Return the [x, y] coordinate for the center point of the cell that contains the specified text.  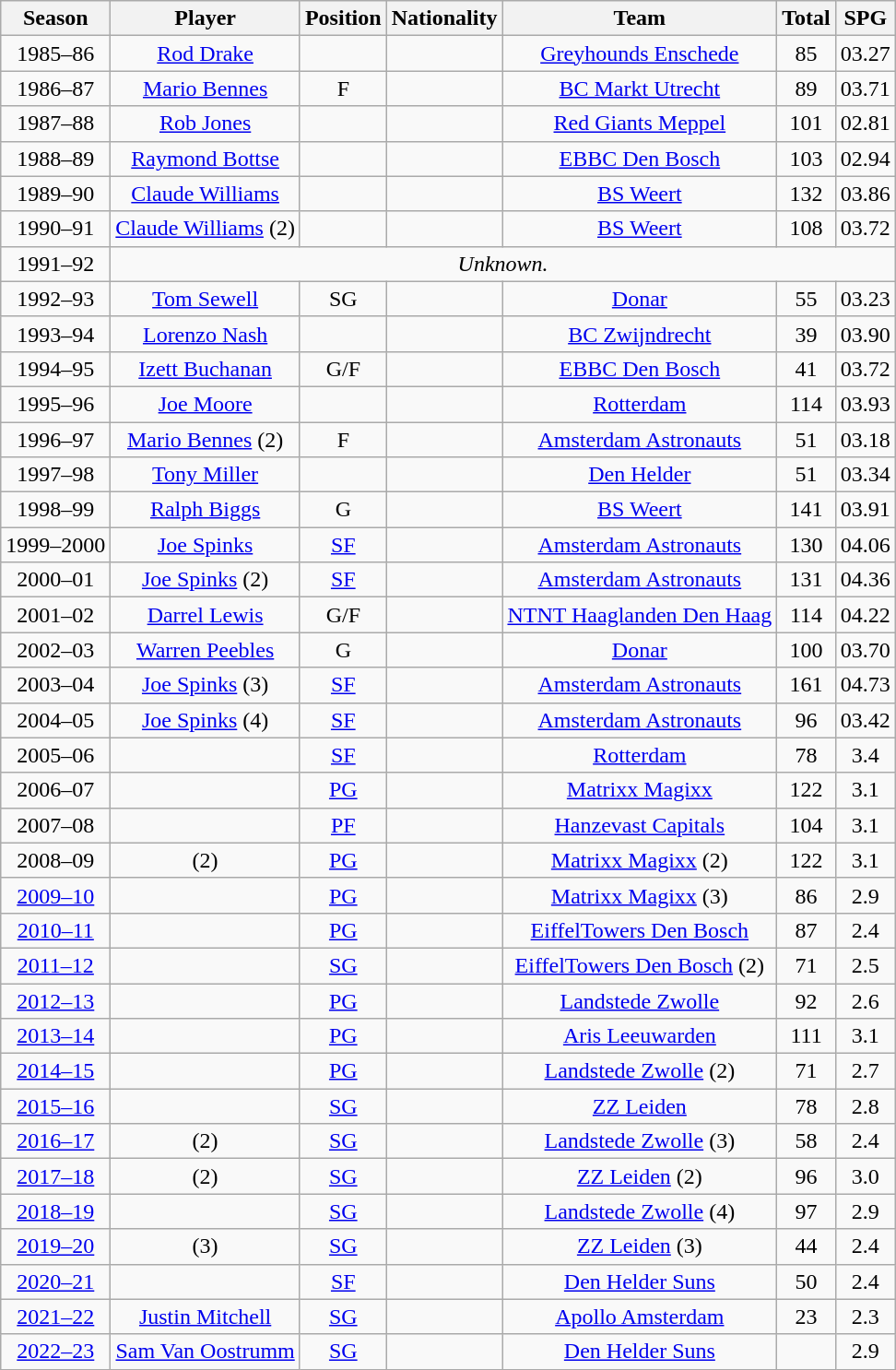
Tom Sewell [206, 299]
Matrixx Magixx (2) [640, 860]
Landstede Zwolle (2) [640, 1071]
97 [807, 1211]
NTNT Haaglanden Den Haag [640, 615]
Joe Spinks [206, 545]
2004–05 [55, 720]
2.8 [865, 1106]
Aris Leeuwarden [640, 1036]
Sam Van Oostrumm [206, 1352]
100 [807, 650]
Greyhounds Enschede [640, 53]
03.71 [865, 89]
3.4 [865, 755]
Joe Moore [206, 404]
EiffelTowers Den Bosch (2) [640, 965]
104 [807, 825]
Raymond Bottse [206, 159]
2016–17 [55, 1141]
ZZ Leiden (2) [640, 1176]
103 [807, 159]
Joe Spinks (2) [206, 580]
Total [807, 18]
PF [343, 825]
Claude Williams [206, 194]
86 [807, 895]
55 [807, 299]
2022–23 [55, 1352]
Hanzevast Capitals [640, 825]
ZZ Leiden [640, 1106]
Mario Bennes (2) [206, 440]
1990–91 [55, 229]
2002–03 [55, 650]
Matrixx Magixx (3) [640, 895]
ZZ Leiden (3) [640, 1246]
Den Helder [640, 475]
89 [807, 89]
(3) [206, 1246]
130 [807, 545]
2.6 [865, 1000]
BC Markt Utrecht [640, 89]
Justin Mitchell [206, 1317]
2018–19 [55, 1211]
58 [807, 1141]
Player [206, 18]
Position [343, 18]
03.42 [865, 720]
2007–08 [55, 825]
Apollo Amsterdam [640, 1317]
2000–01 [55, 580]
141 [807, 510]
Joe Spinks (3) [206, 685]
1986–87 [55, 89]
03.27 [865, 53]
SPG [865, 18]
Darrel Lewis [206, 615]
03.86 [865, 194]
1997–98 [55, 475]
02.81 [865, 124]
2008–09 [55, 860]
Tony Miller [206, 475]
Landstede Zwolle (4) [640, 1211]
02.94 [865, 159]
2017–18 [55, 1176]
BC Zwijndrecht [640, 334]
2021–22 [55, 1317]
1985–86 [55, 53]
2020–21 [55, 1281]
03.91 [865, 510]
Claude Williams (2) [206, 229]
111 [807, 1036]
2019–20 [55, 1246]
2014–15 [55, 1071]
Ralph Biggs [206, 510]
132 [807, 194]
1994–95 [55, 369]
Nationality [444, 18]
Matrixx Magixx [640, 790]
Mario Bennes [206, 89]
85 [807, 53]
Izett Buchanan [206, 369]
2006–07 [55, 790]
03.34 [865, 475]
Unknown. [503, 264]
2005–06 [55, 755]
44 [807, 1246]
2013–14 [55, 1036]
1995–96 [55, 404]
2003–04 [55, 685]
2.3 [865, 1317]
2.5 [865, 965]
1991–92 [55, 264]
1989–90 [55, 194]
04.36 [865, 580]
03.93 [865, 404]
41 [807, 369]
Team [640, 18]
04.73 [865, 685]
1999–2000 [55, 545]
04.06 [865, 545]
03.70 [865, 650]
Warren Peebles [206, 650]
108 [807, 229]
1996–97 [55, 440]
1987–88 [55, 124]
101 [807, 124]
87 [807, 930]
50 [807, 1281]
Lorenzo Nash [206, 334]
2009–10 [55, 895]
Red Giants Meppel [640, 124]
Season [55, 18]
2012–13 [55, 1000]
1993–94 [55, 334]
Rod Drake [206, 53]
92 [807, 1000]
Joe Spinks (4) [206, 720]
1992–93 [55, 299]
1998–99 [55, 510]
2.7 [865, 1071]
23 [807, 1317]
03.23 [865, 299]
161 [807, 685]
Landstede Zwolle (3) [640, 1141]
Landstede Zwolle [640, 1000]
03.90 [865, 334]
39 [807, 334]
03.18 [865, 440]
2011–12 [55, 965]
2001–02 [55, 615]
3.0 [865, 1176]
Rob Jones [206, 124]
04.22 [865, 615]
EiffelTowers Den Bosch [640, 930]
2010–11 [55, 930]
131 [807, 580]
2015–16 [55, 1106]
1988–89 [55, 159]
